Scan for the cell matching the given text and deliver its [X, Y] coordinate at center. 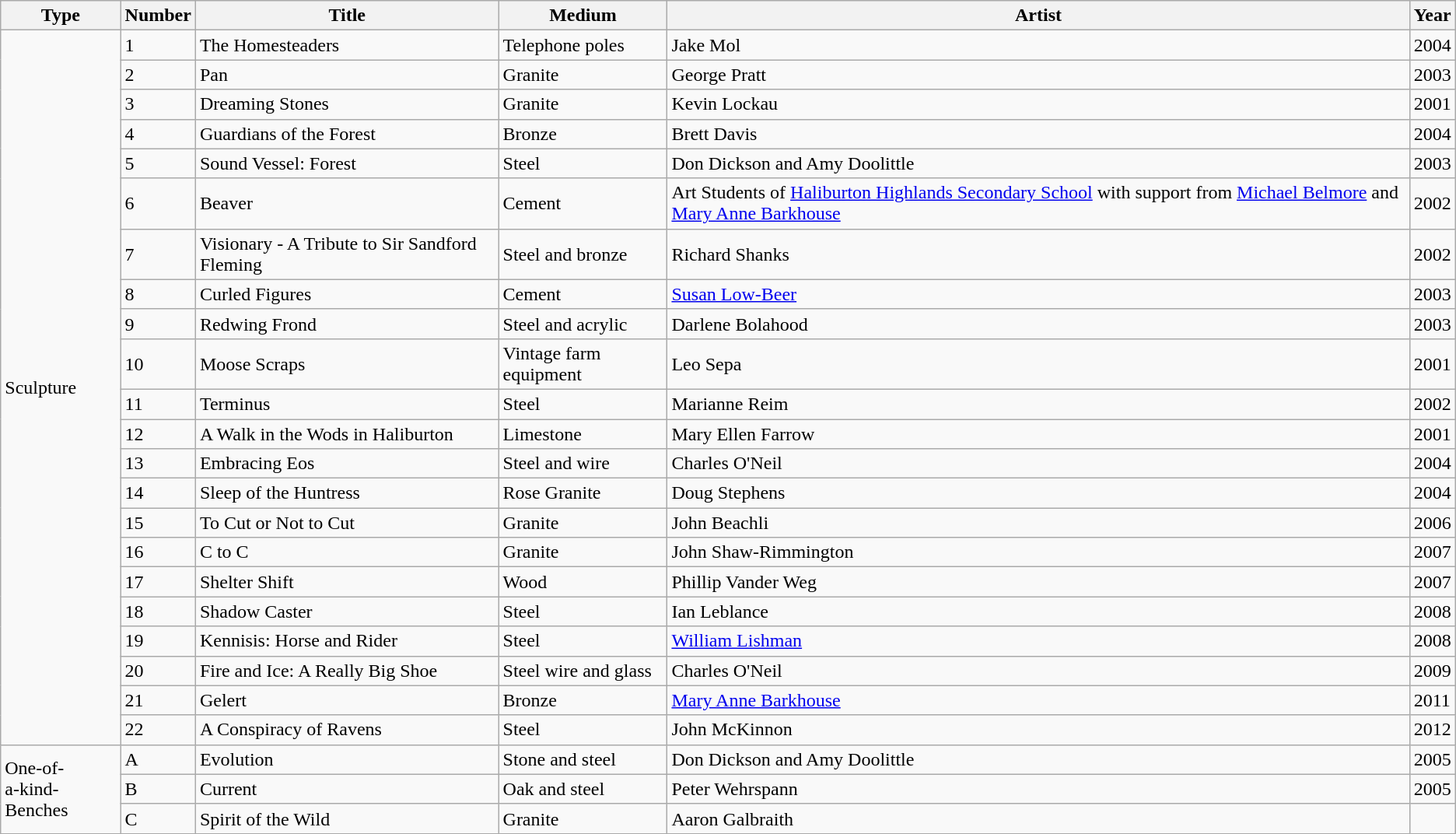
14 [158, 493]
3 [158, 104]
Pan [347, 75]
George Pratt [1038, 75]
Aaron Galbraith [1038, 818]
7 [158, 254]
8 [158, 294]
Sound Vessel: Forest [347, 163]
Marianne Reim [1038, 404]
Artist [1038, 16]
Steel and acrylic [583, 324]
Susan Low-Beer [1038, 294]
Oak and steel [583, 789]
Steel and bronze [583, 254]
Vintage farm equipment [583, 364]
18 [158, 611]
John McKinnon [1038, 730]
Gelert [347, 700]
Limestone [583, 433]
2009 [1433, 671]
Art Students of Haliburton Highlands Secondary School with support from Michael Belmore and Mary Anne Barkhouse [1038, 204]
Darlene Bolahood [1038, 324]
13 [158, 464]
Current [347, 789]
Mary Anne Barkhouse [1038, 700]
Sculpture [61, 387]
Rose Granite [583, 493]
Richard Shanks [1038, 254]
17 [158, 582]
A Conspiracy of Ravens [347, 730]
Title [347, 16]
10 [158, 364]
Doug Stephens [1038, 493]
2 [158, 75]
12 [158, 433]
A Walk in the Wods in Haliburton [347, 433]
Fire and Ice: A Really Big Shoe [347, 671]
B [158, 789]
Stone and steel [583, 759]
Embracing Eos [347, 464]
16 [158, 552]
Steel wire and glass [583, 671]
Shadow Caster [347, 611]
2012 [1433, 730]
Evolution [347, 759]
Jake Mol [1038, 45]
Medium [583, 16]
Redwing Frond [347, 324]
Sleep of the Huntress [347, 493]
To Cut or Not to Cut [347, 523]
Beaver [347, 204]
4 [158, 134]
Ian Leblance [1038, 611]
22 [158, 730]
Moose Scraps [347, 364]
Wood [583, 582]
Leo Sepa [1038, 364]
Phillip Vander Weg [1038, 582]
Year [1433, 16]
A [158, 759]
Telephone poles [583, 45]
C to C [347, 552]
Kennisis: Horse and Rider [347, 641]
Type [61, 16]
Kevin Lockau [1038, 104]
Guardians of the Forest [347, 134]
Terminus [347, 404]
Peter Wehrspann [1038, 789]
9 [158, 324]
Number [158, 16]
Brett Davis [1038, 134]
19 [158, 641]
5 [158, 163]
21 [158, 700]
Dreaming Stones [347, 104]
One-of-a-kind- Benches [61, 789]
20 [158, 671]
1 [158, 45]
The Homesteaders [347, 45]
John Beachli [1038, 523]
6 [158, 204]
2006 [1433, 523]
Shelter Shift [347, 582]
Spirit of the Wild [347, 818]
Curled Figures [347, 294]
Mary Ellen Farrow [1038, 433]
11 [158, 404]
William Lishman [1038, 641]
15 [158, 523]
Steel and wire [583, 464]
C [158, 818]
Visionary - A Tribute to Sir Sandford Fleming [347, 254]
2011 [1433, 700]
John Shaw-Rimmington [1038, 552]
